Return [X, Y] of the center of cell containing provided text 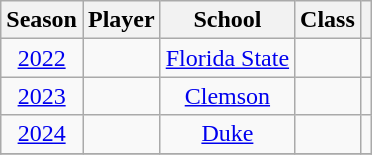
Duke [227, 134]
Season [42, 20]
Clemson [227, 96]
Class [328, 20]
Player [121, 20]
School [227, 20]
2024 [42, 134]
2022 [42, 58]
2023 [42, 96]
Florida State [227, 58]
